Extract the [x, y] coordinate from the center of the cell holding the provided text.  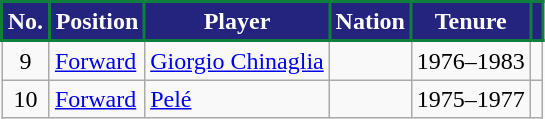
Player [238, 22]
1976–1983 [470, 60]
10 [26, 99]
Pelé [238, 99]
Position [96, 22]
No. [26, 22]
Giorgio Chinaglia [238, 60]
9 [26, 60]
Tenure [470, 22]
Nation [370, 22]
1975–1977 [470, 99]
